Pinpoint the cell where the given text exists, returning its (x, y) midpoint coordinate. 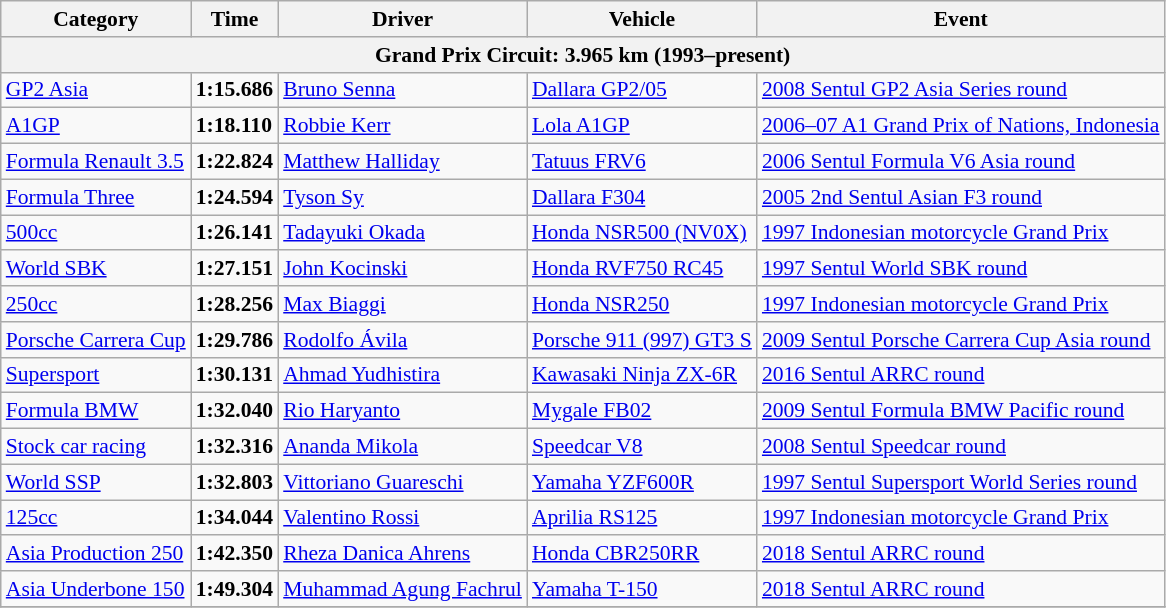
Bruno Senna (402, 90)
Porsche 911 (997) GT3 S (642, 340)
Supersport (96, 375)
John Kocinski (402, 269)
A1GP (96, 126)
Muhammad Agung Fachrul (402, 589)
Speedcar V8 (642, 447)
Kawasaki Ninja ZX-6R (642, 375)
Honda CBR250RR (642, 554)
Honda NSR250 (642, 304)
2016 Sentul ARRC round (961, 375)
Valentino Rossi (402, 518)
Rheza Danica Ahrens (402, 554)
1:15.686 (234, 90)
Honda NSR500 (NV0X) (642, 233)
Tadayuki Okada (402, 233)
Time (234, 19)
1:32.803 (234, 482)
World SSP (96, 482)
1:32.040 (234, 411)
2005 2nd Sentul Asian F3 round (961, 197)
Porsche Carrera Cup (96, 340)
Dallara GP2/05 (642, 90)
1997 Sentul Supersport World Series round (961, 482)
Mygale FB02 (642, 411)
1:26.141 (234, 233)
Tyson Sy (402, 197)
Stock car racing (96, 447)
Max Biaggi (402, 304)
Asia Production 250 (96, 554)
Ananda Mikola (402, 447)
1:28.256 (234, 304)
2006 Sentul Formula V6 Asia round (961, 162)
Rio Haryanto (402, 411)
2008 Sentul Speedcar round (961, 447)
Formula Three (96, 197)
Driver (402, 19)
2009 Sentul Porsche Carrera Cup Asia round (961, 340)
Yamaha YZF600R (642, 482)
Formula Renault 3.5 (96, 162)
Category (96, 19)
1:18.110 (234, 126)
1:27.151 (234, 269)
1:24.594 (234, 197)
Event (961, 19)
Grand Prix Circuit: 3.965 km (1993–present) (583, 55)
500cc (96, 233)
Tatuus FRV6 (642, 162)
Ahmad Yudhistira (402, 375)
Dallara F304 (642, 197)
1:49.304 (234, 589)
2006–07 A1 Grand Prix of Nations, Indonesia (961, 126)
1:30.131 (234, 375)
GP2 Asia (96, 90)
Honda RVF750 RC45 (642, 269)
World SBK (96, 269)
Lola A1GP (642, 126)
Vehicle (642, 19)
Vittoriano Guareschi (402, 482)
250cc (96, 304)
Formula BMW (96, 411)
1:22.824 (234, 162)
Yamaha T-150 (642, 589)
125cc (96, 518)
Rodolfo Ávila (402, 340)
1:34.044 (234, 518)
1:32.316 (234, 447)
2009 Sentul Formula BMW Pacific round (961, 411)
1997 Sentul World SBK round (961, 269)
1:42.350 (234, 554)
2008 Sentul GP2 Asia Series round (961, 90)
Matthew Halliday (402, 162)
Aprilia RS125 (642, 518)
Robbie Kerr (402, 126)
Asia Underbone 150 (96, 589)
1:29.786 (234, 340)
